Return [x, y] of the center of cell containing provided text 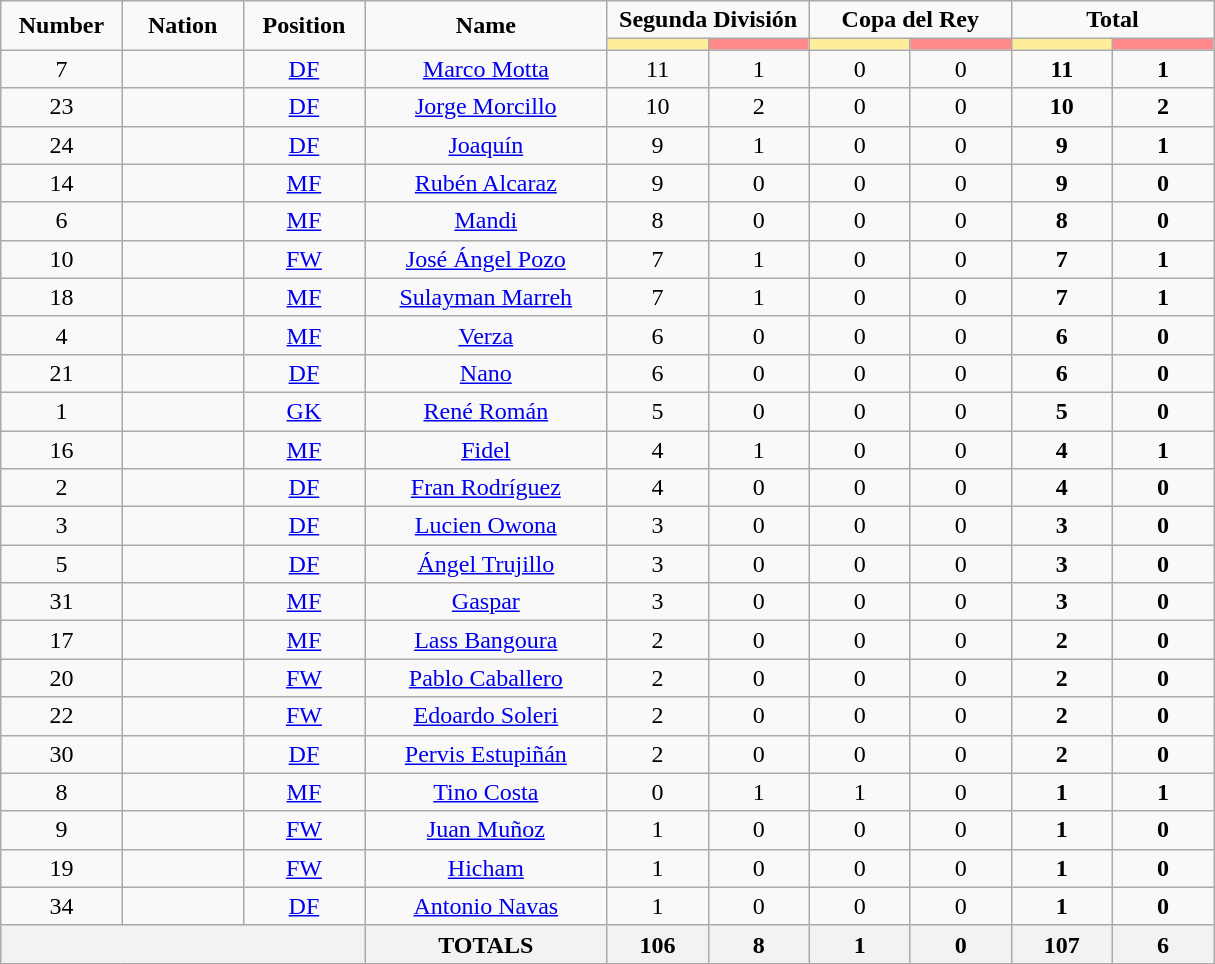
22 [62, 716]
Mandi [486, 221]
José Ángel Pozo [486, 259]
24 [62, 145]
31 [62, 602]
TOTALS [486, 944]
16 [62, 449]
20 [62, 678]
106 [658, 944]
17 [62, 640]
30 [62, 754]
Tino Costa [486, 792]
19 [62, 868]
Fran Rodríguez [486, 488]
Ángel Trujillo [486, 564]
Antonio Navas [486, 906]
Lucien Owona [486, 526]
Joaquín [486, 145]
Segunda División [708, 20]
Position [304, 26]
Lass Bangoura [486, 640]
18 [62, 297]
Number [62, 26]
Marco Motta [486, 69]
Pablo Caballero [486, 678]
Total [1112, 20]
14 [62, 183]
GK [304, 411]
Rubén Alcaraz [486, 183]
Jorge Morcillo [486, 107]
René Román [486, 411]
Pervis Estupiñán [486, 754]
Edoardo Soleri [486, 716]
Sulayman Marreh [486, 297]
21 [62, 373]
Name [486, 26]
Fidel [486, 449]
34 [62, 906]
Gaspar [486, 602]
Nation [182, 26]
107 [1062, 944]
23 [62, 107]
Nano [486, 373]
Juan Muñoz [486, 830]
Copa del Rey [910, 20]
Hicham [486, 868]
Verza [486, 335]
